Return the (x, y) coordinate for the center point of the cell that contains the specified text.  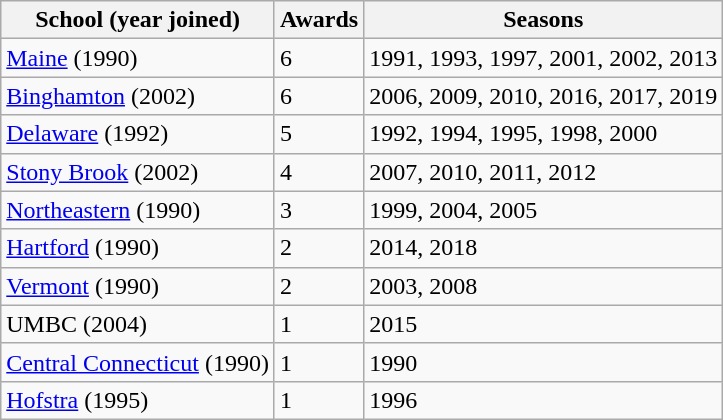
1992, 1994, 1995, 1998, 2000 (544, 134)
Binghamton (2002) (138, 96)
Maine (1990) (138, 58)
Hartford (1990) (138, 248)
Central Connecticut (1990) (138, 362)
1999, 2004, 2005 (544, 210)
Hofstra (1995) (138, 400)
4 (318, 172)
1990 (544, 362)
Awards (318, 20)
Northeastern (1990) (138, 210)
2015 (544, 324)
1991, 1993, 1997, 2001, 2002, 2013 (544, 58)
3 (318, 210)
2014, 2018 (544, 248)
Stony Brook (2002) (138, 172)
School (year joined) (138, 20)
2003, 2008 (544, 286)
Delaware (1992) (138, 134)
2007, 2010, 2011, 2012 (544, 172)
Seasons (544, 20)
Vermont (1990) (138, 286)
UMBC (2004) (138, 324)
1996 (544, 400)
2006, 2009, 2010, 2016, 2017, 2019 (544, 96)
5 (318, 134)
